Provide the [x, y] coordinate of the cell's center where the given text is located.  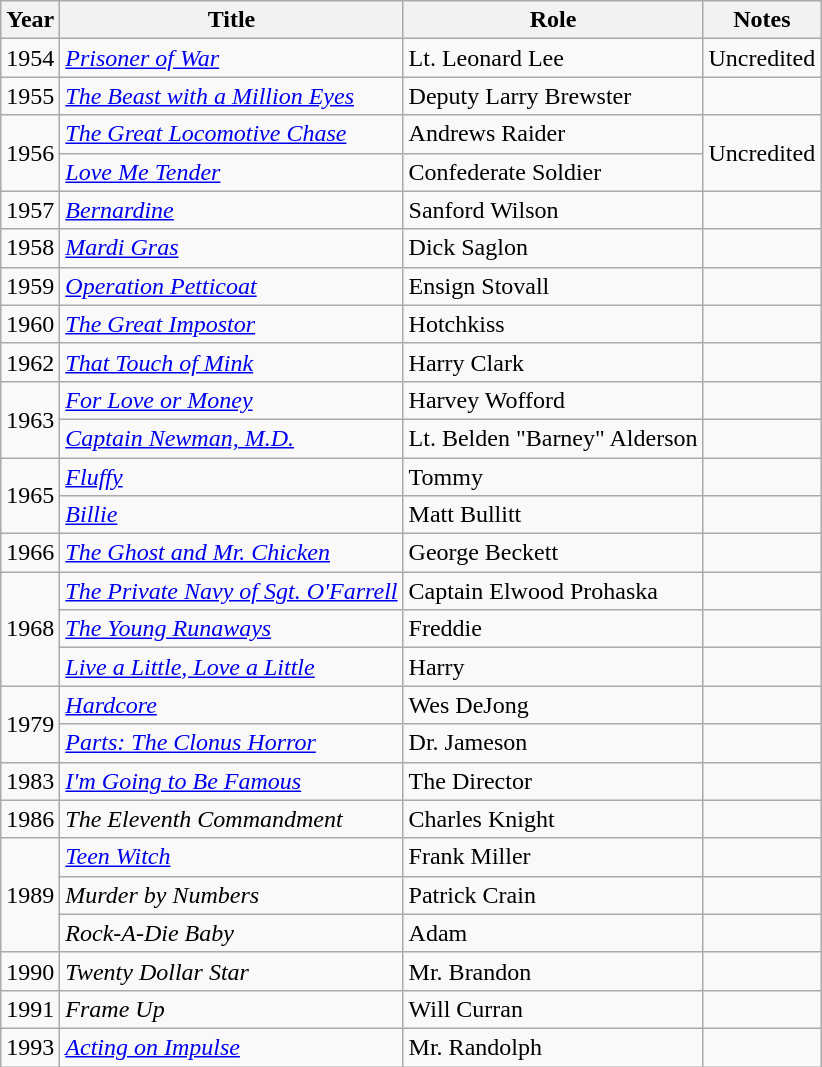
Harry Clark [553, 362]
Patrick Crain [553, 895]
Lt. Belden "Barney" Alderson [553, 438]
Captain Newman, M.D. [232, 438]
1958 [30, 248]
The Young Runaways [232, 629]
Role [553, 20]
I'm Going to Be Famous [232, 781]
The Private Navy of Sgt. O'Farrell [232, 591]
Rock-A-Die Baby [232, 933]
Mr. Randolph [553, 1047]
1983 [30, 781]
The Great Impostor [232, 324]
Prisoner of War [232, 58]
Hotchkiss [553, 324]
Freddie [553, 629]
Lt. Leonard Lee [553, 58]
For Love or Money [232, 400]
Confederate Soldier [553, 172]
Tommy [553, 477]
That Touch of Mink [232, 362]
Year [30, 20]
Sanford Wilson [553, 210]
1989 [30, 895]
Andrews Raider [553, 134]
Adam [553, 933]
Parts: The Clonus Horror [232, 743]
1962 [30, 362]
The Beast with a Million Eyes [232, 96]
1954 [30, 58]
1959 [30, 286]
The Ghost and Mr. Chicken [232, 553]
The Eleventh Commandment [232, 819]
Harry [553, 667]
Murder by Numbers [232, 895]
Love Me Tender [232, 172]
Operation Petticoat [232, 286]
Bernardine [232, 210]
1979 [30, 724]
Teen Witch [232, 857]
1966 [30, 553]
1968 [30, 629]
Live a Little, Love a Little [232, 667]
Deputy Larry Brewster [553, 96]
Title [232, 20]
George Beckett [553, 553]
Will Curran [553, 1009]
The Director [553, 781]
The Great Locomotive Chase [232, 134]
Wes DeJong [553, 705]
1986 [30, 819]
Harvey Wofford [553, 400]
1991 [30, 1009]
Dr. Jameson [553, 743]
1990 [30, 971]
1957 [30, 210]
Ensign Stovall [553, 286]
1993 [30, 1047]
Acting on Impulse [232, 1047]
Matt Bullitt [553, 515]
1956 [30, 153]
Frank Miller [553, 857]
1955 [30, 96]
Billie [232, 515]
Mardi Gras [232, 248]
Charles Knight [553, 819]
Hardcore [232, 705]
Fluffy [232, 477]
Twenty Dollar Star [232, 971]
Captain Elwood Prohaska [553, 591]
1960 [30, 324]
1965 [30, 496]
Mr. Brandon [553, 971]
Dick Saglon [553, 248]
1963 [30, 419]
Notes [762, 20]
Frame Up [232, 1009]
